Output the (X, Y) coordinate of the center of the cell containing the given text.  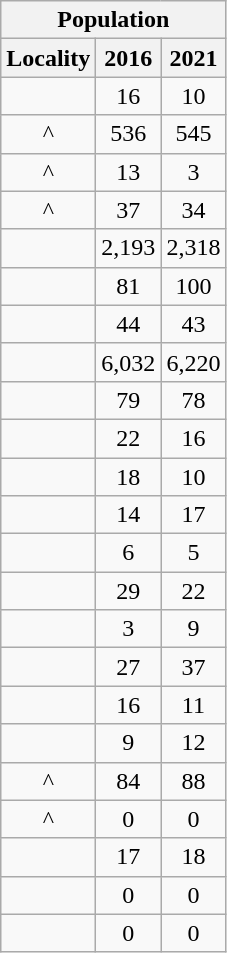
14 (128, 515)
11 (194, 705)
6 (128, 553)
84 (128, 781)
78 (194, 400)
Population (114, 20)
12 (194, 743)
29 (128, 591)
34 (194, 210)
2016 (128, 58)
545 (194, 134)
27 (128, 667)
43 (194, 324)
81 (128, 286)
Locality (48, 58)
536 (128, 134)
100 (194, 286)
2,193 (128, 248)
44 (128, 324)
88 (194, 781)
6,032 (128, 362)
2,318 (194, 248)
6,220 (194, 362)
13 (128, 172)
79 (128, 400)
5 (194, 553)
2021 (194, 58)
